Detect which cell encompasses the target text, then output its (X, Y) center coordinate. 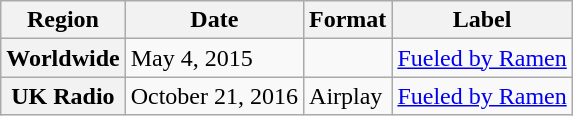
UK Radio (63, 96)
Airplay (348, 96)
May 4, 2015 (214, 58)
Label (482, 20)
Region (63, 20)
October 21, 2016 (214, 96)
Format (348, 20)
Worldwide (63, 58)
Date (214, 20)
